From the cell containing the given text, extract its center point as (x, y) coordinate. 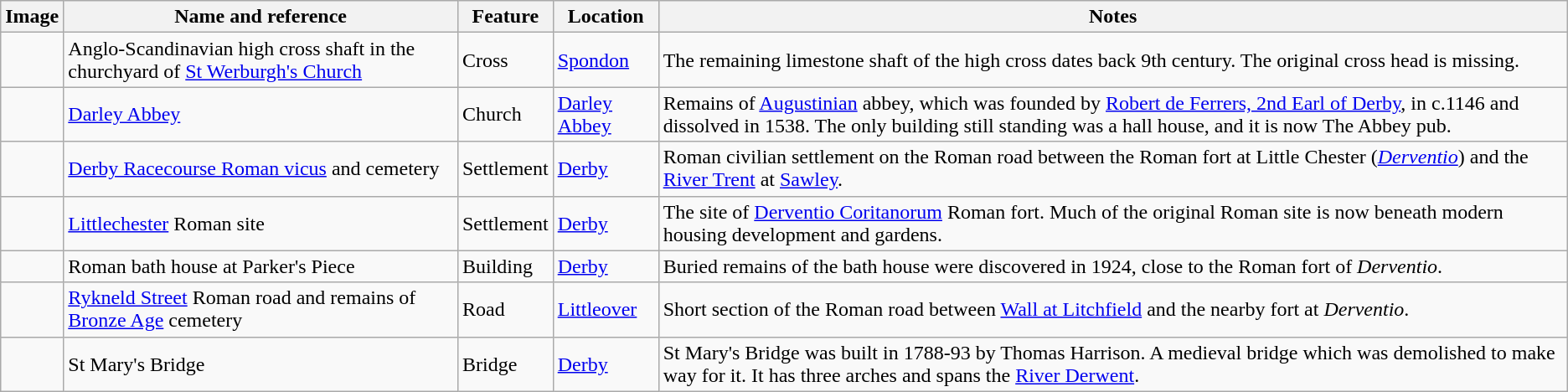
Littlechester Roman site (261, 223)
Spondon (606, 60)
Derby Racecourse Roman vicus and cemetery (261, 169)
Cross (505, 60)
Rykneld Street Roman road and remains of Bronze Age cemetery (261, 310)
Image (32, 17)
Anglo-Scandinavian high cross shaft in the churchyard of St Werburgh's Church (261, 60)
Location (606, 17)
The site of Derventio Coritanorum Roman fort. Much of the original Roman site is now beneath modern housing development and gardens. (1112, 223)
Feature (505, 17)
Church (505, 114)
Bridge (505, 364)
Notes (1112, 17)
Short section of the Roman road between Wall at Litchfield and the nearby fort at Derventio. (1112, 310)
Littleover (606, 310)
St Mary's Bridge (261, 364)
Buried remains of the bath house were discovered in 1924, close to the Roman fort of Derventio. (1112, 266)
Name and reference (261, 17)
The remaining limestone shaft of the high cross dates back 9th century. The original cross head is missing. (1112, 60)
Building (505, 266)
Roman civilian settlement on the Roman road between the Roman fort at Little Chester (Derventio) and the River Trent at Sawley. (1112, 169)
Road (505, 310)
Roman bath house at Parker's Piece (261, 266)
